Return (X, Y) of the center of cell containing provided text 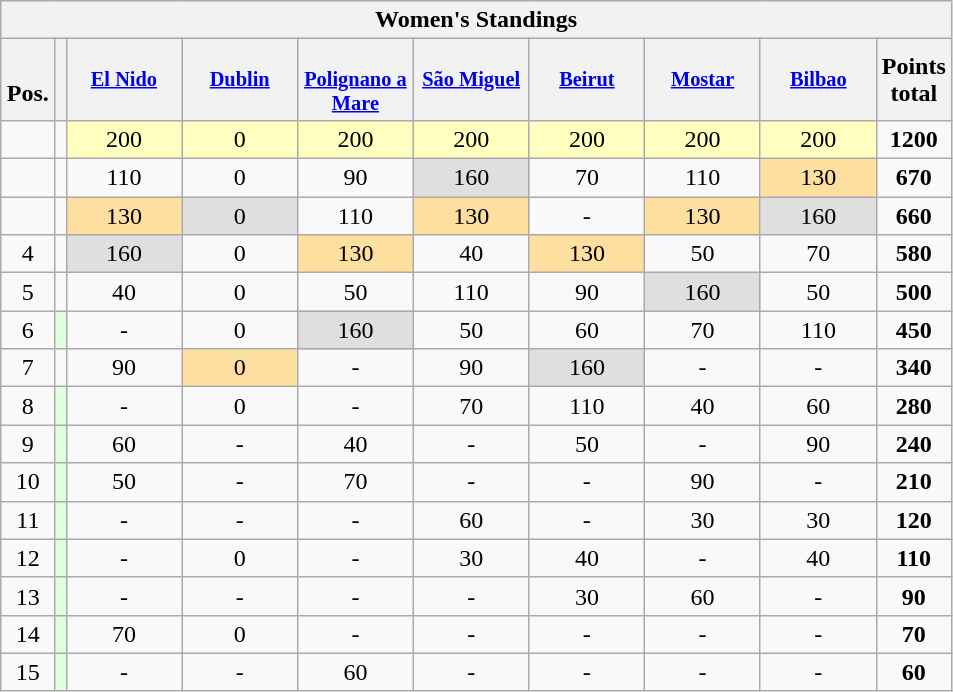
7 (28, 368)
11 (28, 520)
8 (28, 406)
4 (28, 254)
670 (914, 178)
Beirut (587, 80)
Dublin (240, 80)
Pos. (28, 80)
10 (28, 482)
14 (28, 634)
210 (914, 482)
Polignano a Mare (356, 80)
580 (914, 254)
6 (28, 330)
13 (28, 596)
Women's Standings (476, 20)
120 (914, 520)
15 (28, 672)
660 (914, 216)
5 (28, 292)
9 (28, 444)
El Nido (124, 80)
12 (28, 558)
450 (914, 330)
500 (914, 292)
Pointstotal (914, 80)
1200 (914, 139)
Mostar (703, 80)
340 (914, 368)
240 (914, 444)
São Miguel (471, 80)
280 (914, 406)
Bilbao (818, 80)
